Capture the cell that displays the provided text and extract its (x, y) central coordinate. 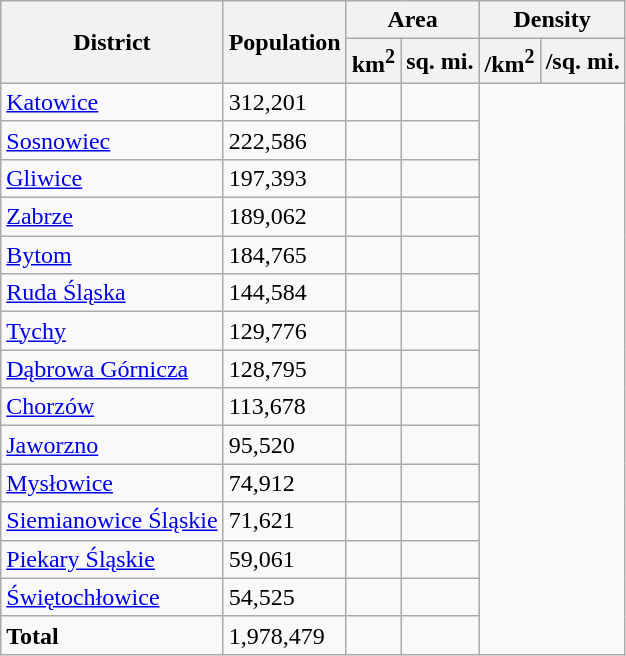
Piekary Śląskie (112, 559)
1,978,479 (284, 635)
/km2 (510, 62)
Chorzów (112, 407)
129,776 (284, 331)
128,795 (284, 369)
Area (412, 20)
km2 (373, 62)
189,062 (284, 217)
54,525 (284, 597)
sq. mi. (440, 62)
Dąbrowa Górnicza (112, 369)
Total (112, 635)
Ruda Śląska (112, 293)
Mysłowice (112, 483)
Katowice (112, 102)
/sq. mi. (582, 62)
Density (552, 20)
71,621 (284, 521)
144,584 (284, 293)
Gliwice (112, 178)
Siemianowice Śląskie (112, 521)
184,765 (284, 255)
222,586 (284, 140)
Jaworzno (112, 445)
District (112, 42)
95,520 (284, 445)
Bytom (112, 255)
Population (284, 42)
312,201 (284, 102)
113,678 (284, 407)
74,912 (284, 483)
Zabrze (112, 217)
Tychy (112, 331)
59,061 (284, 559)
Sosnowiec (112, 140)
197,393 (284, 178)
Świętochłowice (112, 597)
